Determine the (X, Y) coordinate at the center of the cell enclosing the given text.  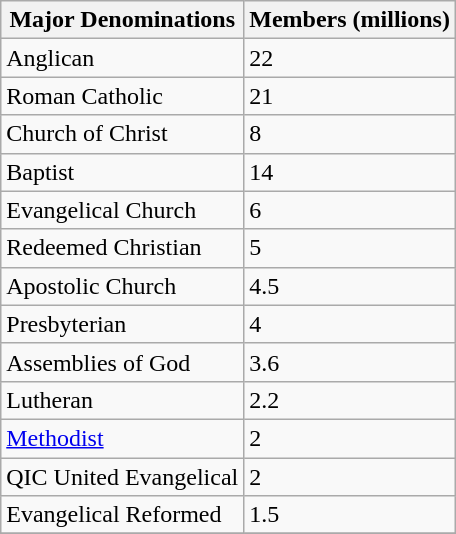
Redeemed Christian (122, 248)
Assemblies of God (122, 362)
Presbyterian (122, 324)
Baptist (122, 172)
22 (350, 58)
QIC United Evangelical (122, 477)
6 (350, 210)
Roman Catholic (122, 96)
Evangelical Church (122, 210)
Lutheran (122, 400)
21 (350, 96)
8 (350, 134)
Major Denominations (122, 20)
1.5 (350, 515)
3.6 (350, 362)
Evangelical Reformed (122, 515)
Members (millions) (350, 20)
Church of Christ (122, 134)
Apostolic Church (122, 286)
14 (350, 172)
5 (350, 248)
4 (350, 324)
Anglican (122, 58)
Methodist (122, 438)
2.2 (350, 400)
4.5 (350, 286)
